Extract the (X, Y) coordinate from the center of the cell holding the provided text.  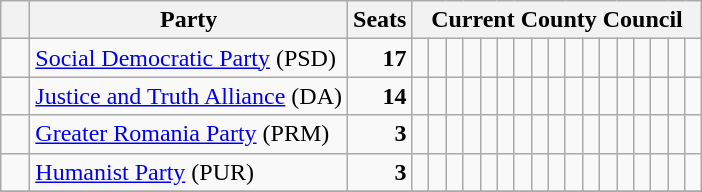
Justice and Truth Alliance (DA) (189, 96)
Party (189, 20)
Greater Romania Party (PRM) (189, 134)
14 (380, 96)
17 (380, 58)
Seats (380, 20)
Current County Council (557, 20)
Humanist Party (PUR) (189, 172)
Social Democratic Party (PSD) (189, 58)
